Locate the cell with the specified text and output its [x, y] center coordinate. 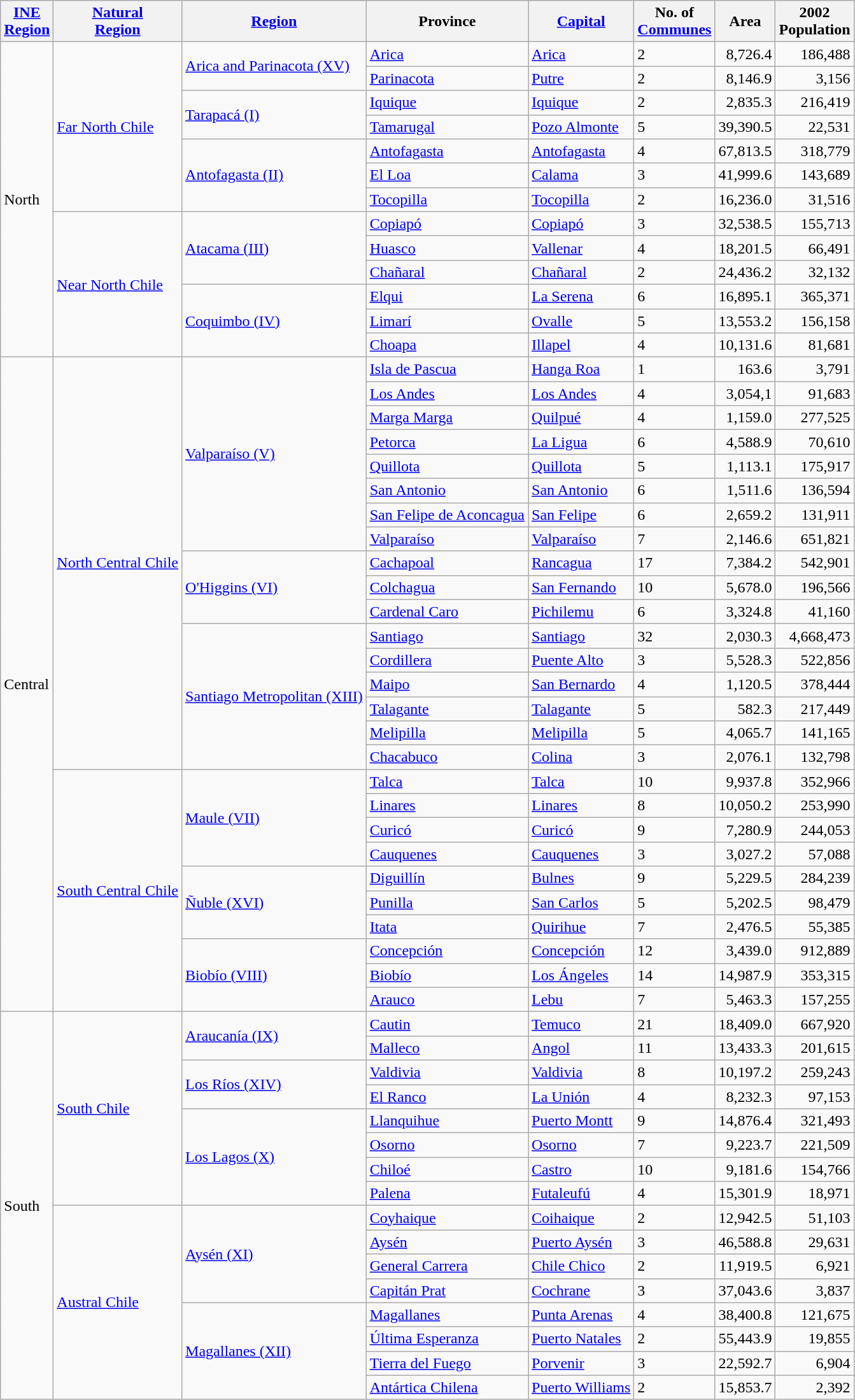
Chile Chico [581, 1266]
Maule (VII) [274, 818]
Hanga Roa [581, 369]
1 [675, 369]
Isla de Pascua [447, 369]
Pichilemu [581, 611]
378,444 [815, 684]
Puerto Natales [581, 1339]
141,165 [815, 733]
Quilpué [581, 418]
582.3 [745, 709]
Parinacota [447, 78]
667,920 [815, 1024]
Cochrane [581, 1290]
Capitán Prat [447, 1290]
8,146.9 [745, 78]
Tarapacá (I) [274, 115]
22,531 [815, 127]
1,159.0 [745, 418]
10,197.2 [745, 1072]
Malleco [447, 1048]
El Loa [447, 175]
912,889 [815, 951]
Los Ángeles [581, 975]
Porvenir [581, 1363]
3,439.0 [745, 951]
2,392 [815, 1387]
Puerto Williams [581, 1387]
Near North Chile [118, 284]
67,813.5 [745, 151]
Biobío (VIII) [274, 975]
South Central Chile [118, 890]
Diguillín [447, 878]
55,443.9 [745, 1339]
284,239 [815, 878]
Petorca [447, 442]
244,053 [815, 830]
12,942.5 [745, 1218]
21 [675, 1024]
Rancagua [581, 563]
5,202.5 [745, 903]
Colchagua [447, 587]
2,659.2 [745, 515]
Tamarugal [447, 127]
13,433.3 [745, 1048]
10,131.6 [745, 345]
North [27, 200]
9,937.8 [745, 782]
Chiloé [447, 1169]
Illapel [581, 345]
Arica and Parinacota (XV) [274, 66]
2,076.1 [745, 757]
542,901 [815, 563]
North Central Chile [118, 563]
154,766 [815, 1169]
Putre [581, 78]
1,113.1 [745, 466]
155,713 [815, 224]
La Serena [581, 296]
San Fernando [581, 587]
32,132 [815, 272]
12 [675, 951]
14,987.9 [745, 975]
4,668,473 [815, 636]
Futaleufú [581, 1194]
Bulnes [581, 878]
97,153 [815, 1096]
Araucanía (IX) [274, 1036]
8,232.3 [745, 1096]
186,488 [815, 54]
Biobío [447, 975]
Llanquihue [447, 1121]
No. ofCommunes [675, 22]
South Chile [118, 1108]
318,779 [815, 151]
9,181.6 [745, 1169]
Quirihue [581, 927]
Coyhaique [447, 1218]
5,229.5 [745, 878]
5,463.3 [745, 999]
La Unión [581, 1096]
651,821 [815, 539]
121,675 [815, 1315]
16,895.1 [745, 296]
San Felipe [581, 515]
2002Population [815, 22]
Antártica Chilena [447, 1387]
Los Ríos (XIV) [274, 1084]
Limarí [447, 320]
Cautin [447, 1024]
NaturalRegion [118, 22]
175,917 [815, 466]
221,509 [815, 1145]
39,390.5 [745, 127]
2,835.3 [745, 103]
55,385 [815, 927]
Puente Alto [581, 660]
10,050.2 [745, 806]
Elqui [447, 296]
17 [675, 563]
Aysén [447, 1242]
Los Lagos (X) [274, 1157]
O'Higgins (VI) [274, 587]
Aysén (XI) [274, 1254]
Ñuble (XVI) [274, 903]
8,726.4 [745, 54]
Punilla [447, 903]
217,449 [815, 709]
22,592.7 [745, 1363]
Temuco [581, 1024]
156,158 [815, 320]
San Felipe de Aconcagua [447, 515]
La Ligua [581, 442]
3,791 [815, 369]
70,610 [815, 442]
18,971 [815, 1194]
132,798 [815, 757]
253,990 [815, 806]
277,525 [815, 418]
196,566 [815, 587]
201,615 [815, 1048]
Cardenal Caro [447, 611]
259,243 [815, 1072]
321,493 [815, 1121]
Angol [581, 1048]
San Carlos [581, 903]
91,683 [815, 394]
Vallenar [581, 248]
136,594 [815, 490]
19,855 [815, 1339]
352,966 [815, 782]
98,479 [815, 903]
Region [274, 22]
6,921 [815, 1266]
Ovalle [581, 320]
Punta Arenas [581, 1315]
Area [745, 22]
1,511.6 [745, 490]
Magallanes [447, 1315]
15,853.7 [745, 1387]
3,837 [815, 1290]
365,371 [815, 296]
41,160 [815, 611]
4,065.7 [745, 733]
18,201.5 [745, 248]
57,088 [815, 854]
11,919.5 [745, 1266]
Calama [581, 175]
7,384.2 [745, 563]
Coquimbo (IV) [274, 320]
15,301.9 [745, 1194]
San Bernardo [581, 684]
81,681 [815, 345]
Itata [447, 927]
Arauco [447, 999]
Santiago Metropolitan (XIII) [274, 696]
Puerto Montt [581, 1121]
Antofagasta (II) [274, 175]
32 [675, 636]
2,030.3 [745, 636]
14,876.4 [745, 1121]
11 [675, 1048]
El Ranco [447, 1096]
14 [675, 975]
13,553.2 [745, 320]
Choapa [447, 345]
157,255 [815, 999]
Central [27, 685]
General Carrera [447, 1266]
32,538.5 [745, 224]
51,103 [815, 1218]
Austral Chile [118, 1303]
4,588.9 [745, 442]
South [27, 1205]
Palena [447, 1194]
Lebu [581, 999]
29,631 [815, 1242]
Magallanes (XII) [274, 1351]
5,678.0 [745, 587]
46,588.8 [745, 1242]
41,999.6 [745, 175]
Chacabuco [447, 757]
Castro [581, 1169]
522,856 [815, 660]
Última Esperanza [447, 1339]
6,904 [815, 1363]
3,156 [815, 78]
131,911 [815, 515]
Capital [581, 22]
Tierra del Fuego [447, 1363]
3,027.2 [745, 854]
Pozo Almonte [581, 127]
353,315 [815, 975]
3,324.8 [745, 611]
7,280.9 [745, 830]
3,054,1 [745, 394]
24,436.2 [745, 272]
2,146.6 [745, 539]
Marga Marga [447, 418]
38,400.8 [745, 1315]
37,043.6 [745, 1290]
16,236.0 [745, 199]
143,689 [815, 175]
163.6 [745, 369]
18,409.0 [745, 1024]
Colina [581, 757]
Valparaíso (V) [274, 454]
1,120.5 [745, 684]
Cordillera [447, 660]
2,476.5 [745, 927]
Coihaique [581, 1218]
Atacama (III) [274, 248]
Maipo [447, 684]
Huasco [447, 248]
66,491 [815, 248]
9,223.7 [745, 1145]
INERegion [27, 22]
Puerto Aysén [581, 1242]
31,516 [815, 199]
5,528.3 [745, 660]
Cachapoal [447, 563]
Far North Chile [118, 127]
216,419 [815, 103]
Province [447, 22]
